Return [x, y] of the center of cell containing provided text 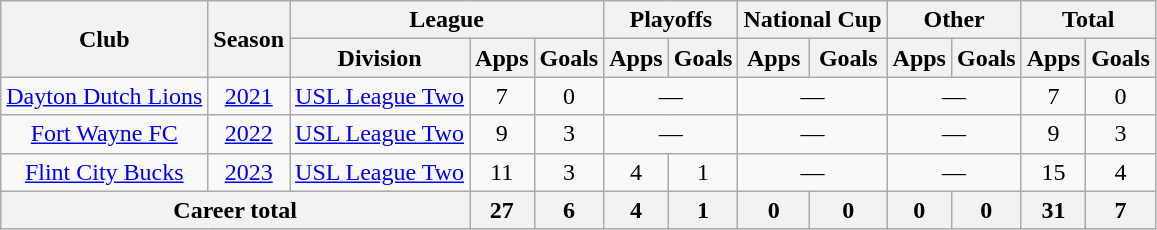
2023 [249, 172]
Dayton Dutch Lions [104, 96]
Total [1088, 20]
Flint City Bucks [104, 172]
2022 [249, 134]
15 [1053, 172]
2021 [249, 96]
Career total [236, 210]
Fort Wayne FC [104, 134]
6 [569, 210]
11 [502, 172]
National Cup [812, 20]
League [447, 20]
Playoffs [671, 20]
Club [104, 39]
Division [380, 58]
Other [954, 20]
Season [249, 39]
27 [502, 210]
31 [1053, 210]
